Find where the given text appears and provide that cell's center as [x, y] coordinate. 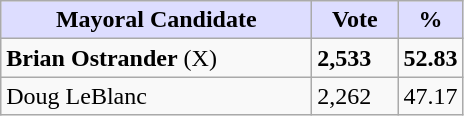
47.17 [430, 96]
2,262 [355, 96]
2,533 [355, 58]
Doug LeBlanc [156, 96]
Brian Ostrander (X) [156, 58]
Vote [355, 20]
52.83 [430, 58]
Mayoral Candidate [156, 20]
% [430, 20]
